For the text-containing cell, return its midpoint in [X, Y] coordinate format. 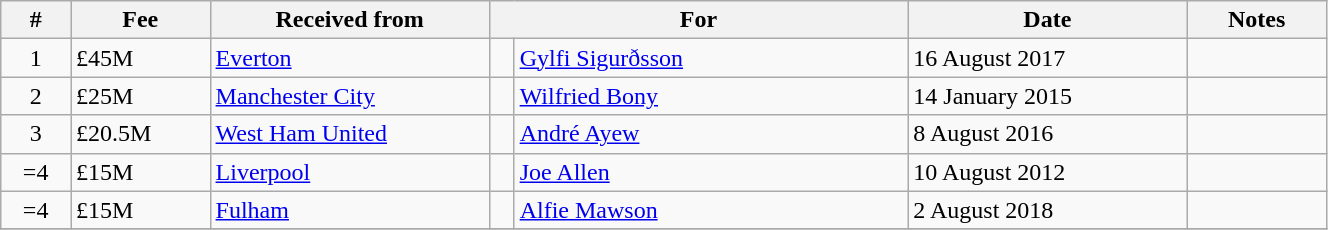
André Ayew [711, 134]
8 August 2016 [1048, 134]
Liverpool [350, 172]
14 January 2015 [1048, 96]
3 [36, 134]
£45M [141, 58]
Date [1048, 20]
Manchester City [350, 96]
For [698, 20]
£25M [141, 96]
Fulham [350, 210]
Received from [350, 20]
West Ham United [350, 134]
1 [36, 58]
10 August 2012 [1048, 172]
Joe Allen [711, 172]
2 [36, 96]
16 August 2017 [1048, 58]
Gylfi Sigurðsson [711, 58]
Wilfried Bony [711, 96]
# [36, 20]
Alfie Mawson [711, 210]
2 August 2018 [1048, 210]
Fee [141, 20]
£20.5M [141, 134]
Notes [1257, 20]
Everton [350, 58]
